Identify which cell holds the provided text, then report its (x, y) central coordinate. 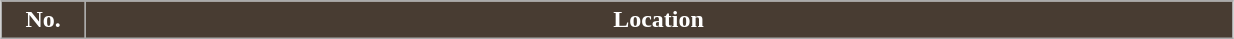
No. (44, 20)
Location (659, 20)
